Return [x, y] of the center of cell containing provided text 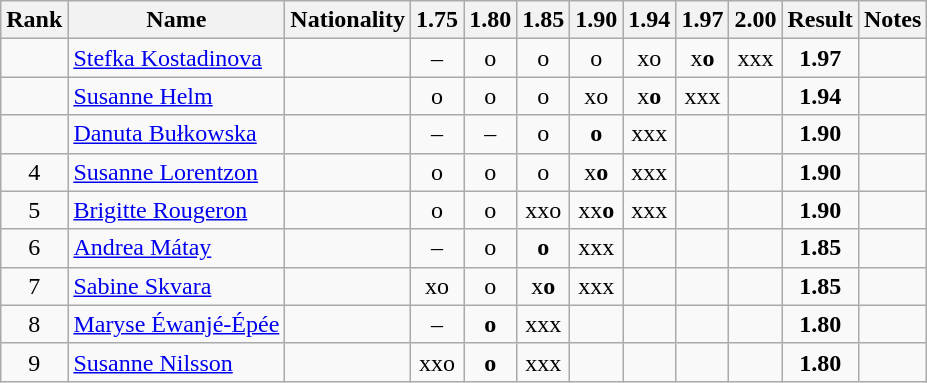
1.75 [438, 20]
Andrea Mátay [176, 248]
Name [176, 20]
Stefka Kostadinova [176, 58]
Rank [34, 20]
6 [34, 248]
Notes [892, 20]
Nationality [348, 20]
2.00 [756, 20]
7 [34, 286]
9 [34, 362]
Danuta Bułkowska [176, 134]
Susanne Helm [176, 96]
Susanne Nilsson [176, 362]
Maryse Éwanjé-Épée [176, 324]
5 [34, 210]
8 [34, 324]
4 [34, 172]
Susanne Lorentzon [176, 172]
Sabine Skvara [176, 286]
Brigitte Rougeron [176, 210]
Result [820, 20]
